Provide the (x, y) coordinate of the cell's center where the given text is located.  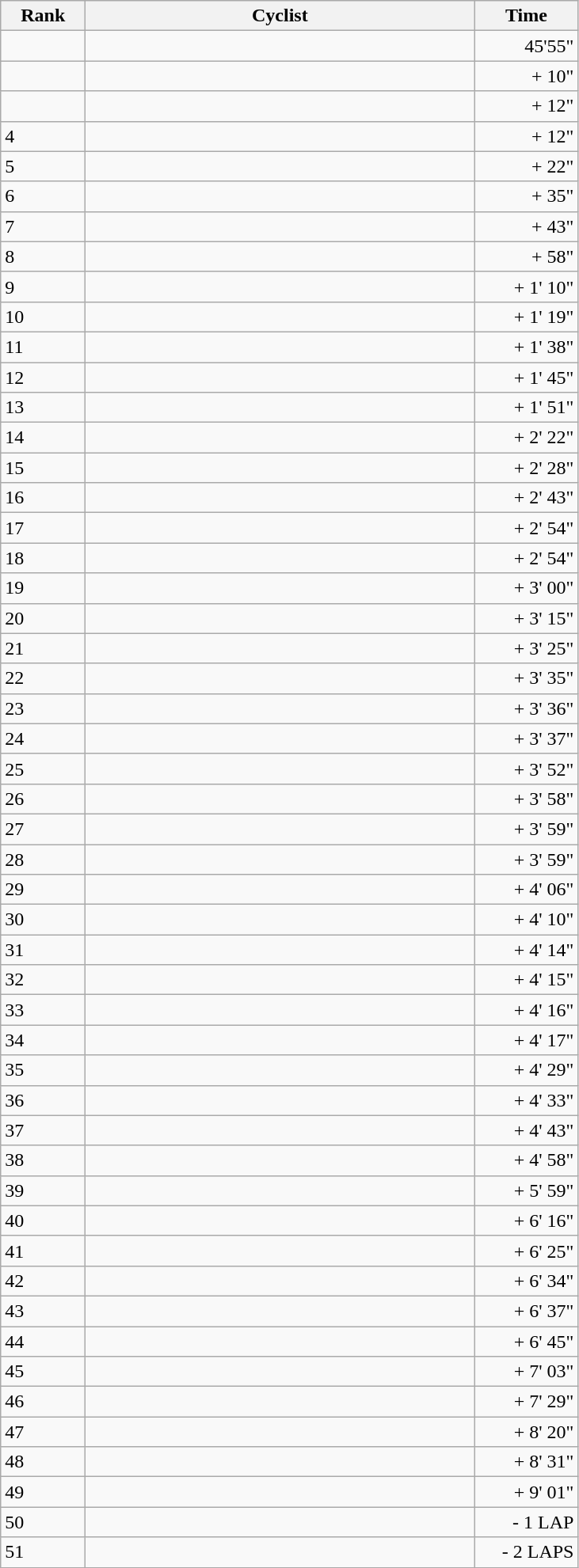
+ 43" (526, 226)
50 (43, 1522)
5 (43, 166)
13 (43, 408)
+ 4' 16" (526, 1010)
16 (43, 498)
+ 2' 43" (526, 498)
24 (43, 738)
28 (43, 859)
46 (43, 1402)
47 (43, 1432)
Rank (43, 16)
+ 58" (526, 256)
+ 4' 15" (526, 980)
+ 8' 31" (526, 1462)
+ 1' 51" (526, 408)
19 (43, 588)
+ 3' 35" (526, 678)
10 (43, 317)
+ 4' 17" (526, 1040)
+ 1' 45" (526, 378)
40 (43, 1221)
+ 6' 34" (526, 1281)
31 (43, 950)
36 (43, 1100)
8 (43, 256)
+ 3' 25" (526, 648)
41 (43, 1251)
33 (43, 1010)
49 (43, 1492)
+ 7' 29" (526, 1402)
+ 3' 58" (526, 799)
6 (43, 196)
+ 3' 52" (526, 769)
43 (43, 1311)
+ 2' 22" (526, 438)
+ 35" (526, 196)
27 (43, 829)
12 (43, 378)
17 (43, 528)
11 (43, 347)
15 (43, 468)
45'55" (526, 46)
+ 4' 14" (526, 950)
32 (43, 980)
- 2 LAPS (526, 1552)
+ 6' 16" (526, 1221)
22 (43, 678)
7 (43, 226)
+ 4' 43" (526, 1130)
+ 2' 28" (526, 468)
26 (43, 799)
45 (43, 1372)
14 (43, 438)
+ 9' 01" (526, 1492)
+ 4' 58" (526, 1160)
+ 4' 29" (526, 1070)
25 (43, 769)
+ 7' 03" (526, 1372)
51 (43, 1552)
+ 6' 25" (526, 1251)
- 1 LAP (526, 1522)
18 (43, 558)
+ 6' 37" (526, 1311)
+ 4' 33" (526, 1100)
30 (43, 920)
+ 6' 45" (526, 1342)
+ 3' 15" (526, 618)
Cyclist (280, 16)
42 (43, 1281)
48 (43, 1462)
29 (43, 890)
23 (43, 708)
Time (526, 16)
44 (43, 1342)
9 (43, 287)
+ 22" (526, 166)
+ 1' 19" (526, 317)
35 (43, 1070)
34 (43, 1040)
+ 3' 37" (526, 738)
+ 1' 10" (526, 287)
+ 4' 10" (526, 920)
+ 4' 06" (526, 890)
4 (43, 136)
+ 3' 36" (526, 708)
+ 10" (526, 76)
+ 5' 59" (526, 1190)
+ 1' 38" (526, 347)
21 (43, 648)
37 (43, 1130)
39 (43, 1190)
+ 8' 20" (526, 1432)
20 (43, 618)
+ 3' 00" (526, 588)
38 (43, 1160)
